From the cell containing the given text, extract its center point as [x, y] coordinate. 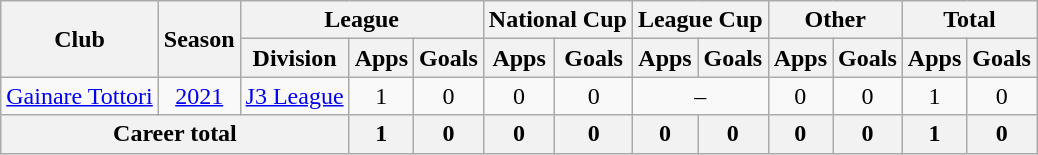
League [362, 20]
League Cup [700, 20]
National Cup [558, 20]
– [700, 96]
Gainare Tottori [80, 96]
Division [294, 58]
J3 League [294, 96]
Total [969, 20]
Other [835, 20]
2021 [199, 96]
Club [80, 39]
Career total [175, 134]
Season [199, 39]
